Extract the (X, Y) coordinate from the center of the cell holding the provided text.  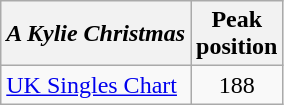
UK Singles Chart (96, 85)
A Kylie Christmas (96, 34)
Peakposition (237, 34)
188 (237, 85)
